Locate the cell with the specified text and output its (X, Y) center coordinate. 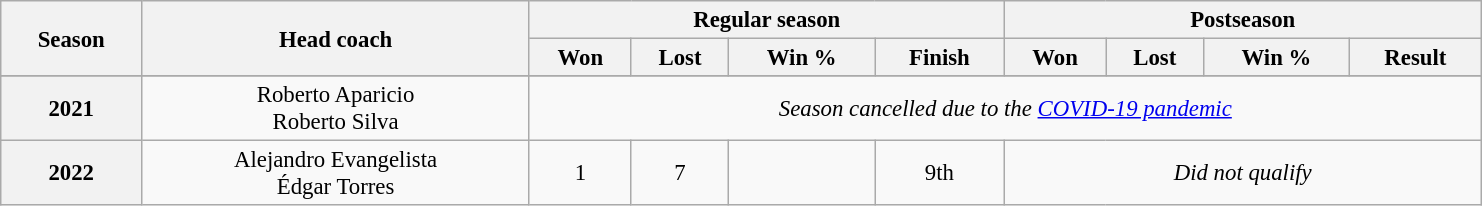
Regular season (766, 20)
Season (72, 38)
Alejandro EvangelistaÉdgar Torres (336, 174)
1 (580, 174)
Did not qualify (1242, 174)
Postseason (1242, 20)
Roberto AparicioRoberto Silva (336, 108)
Head coach (336, 38)
Result (1415, 58)
7 (680, 174)
2021 (72, 108)
2022 (72, 174)
Finish (940, 58)
Season cancelled due to the COVID-19 pandemic (1005, 108)
9th (940, 174)
